For the text-containing cell, return its midpoint in (X, Y) coordinate format. 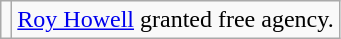
Roy Howell granted free agency. (176, 20)
